Provide the [X, Y] coordinate of the cell's center where the given text is located.  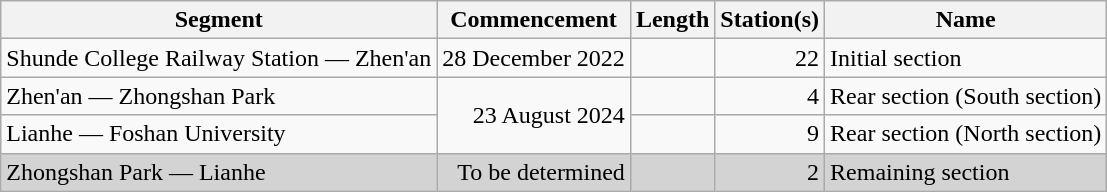
Length [672, 20]
Rear section (North section) [966, 134]
28 December 2022 [534, 58]
To be determined [534, 172]
4 [770, 96]
Zhen'an — Zhongshan Park [219, 96]
Zhongshan Park — Lianhe [219, 172]
22 [770, 58]
Name [966, 20]
Rear section (South section) [966, 96]
2 [770, 172]
Segment [219, 20]
Lianhe — Foshan University [219, 134]
Commencement [534, 20]
Initial section [966, 58]
Shunde College Railway Station — Zhen'an [219, 58]
Remaining section [966, 172]
23 August 2024 [534, 115]
9 [770, 134]
Station(s) [770, 20]
